Capture the cell that displays the provided text and extract its [x, y] central coordinate. 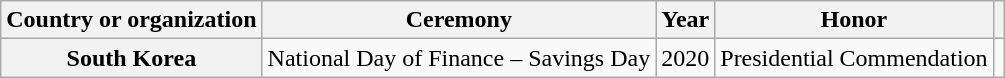
South Korea [132, 58]
Honor [854, 20]
National Day of Finance – Savings Day [459, 58]
Ceremony [459, 20]
2020 [686, 58]
Presidential Commendation [854, 58]
Country or organization [132, 20]
Year [686, 20]
